Return (x, y) of the center of cell containing provided text 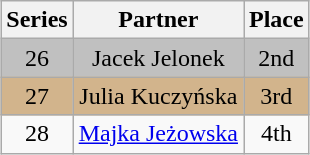
26 (37, 58)
Series (37, 20)
Jacek Jelonek (158, 58)
28 (37, 134)
2nd (277, 58)
Partner (158, 20)
3rd (277, 96)
27 (37, 96)
Majka Jeżowska (158, 134)
Place (277, 20)
Julia Kuczyńska (158, 96)
4th (277, 134)
